Extract the [x, y] coordinate from the center of the cell holding the provided text.  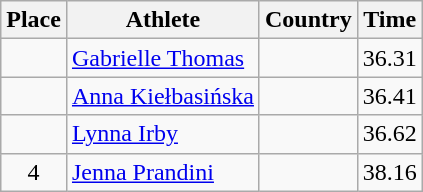
Jenna Prandini [162, 172]
Athlete [162, 20]
4 [34, 172]
Lynna Irby [162, 134]
Anna Kiełbasińska [162, 96]
36.41 [390, 96]
Place [34, 20]
36.62 [390, 134]
36.31 [390, 58]
Gabrielle Thomas [162, 58]
Country [308, 20]
Time [390, 20]
38.16 [390, 172]
